Provide the [x, y] coordinate of the cell's center where the given text is located.  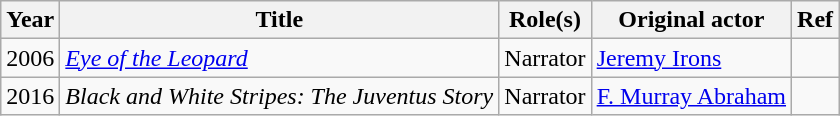
Title [280, 20]
Original actor [691, 20]
Jeremy Irons [691, 58]
2006 [30, 58]
Year [30, 20]
F. Murray Abraham [691, 96]
Ref [816, 20]
Black and White Stripes: The Juventus Story [280, 96]
2016 [30, 96]
Eye of the Leopard [280, 58]
Role(s) [545, 20]
